Search for the cell housing the specified text and yield its (x, y) center coordinate. 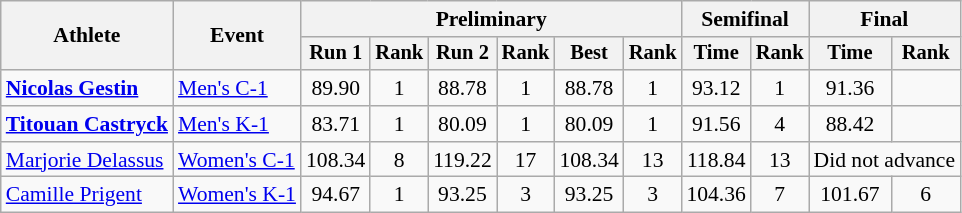
Preliminary (491, 19)
4 (780, 124)
Athlete (87, 36)
Final (884, 19)
83.71 (336, 124)
88.42 (850, 124)
Semifinal (744, 19)
6 (926, 195)
Titouan Castryck (87, 124)
Best (588, 54)
91.36 (850, 88)
Camille Prigent (87, 195)
Event (237, 36)
119.22 (462, 160)
Did not advance (884, 160)
104.36 (716, 195)
Men's K-1 (237, 124)
Run 2 (462, 54)
7 (780, 195)
Run 1 (336, 54)
89.90 (336, 88)
Nicolas Gestin (87, 88)
91.56 (716, 124)
8 (399, 160)
Marjorie Delassus (87, 160)
93.12 (716, 88)
Women's K-1 (237, 195)
101.67 (850, 195)
Men's C-1 (237, 88)
17 (526, 160)
118.84 (716, 160)
94.67 (336, 195)
Women's C-1 (237, 160)
